Pinpoint the cell where the given text exists, returning its [x, y] midpoint coordinate. 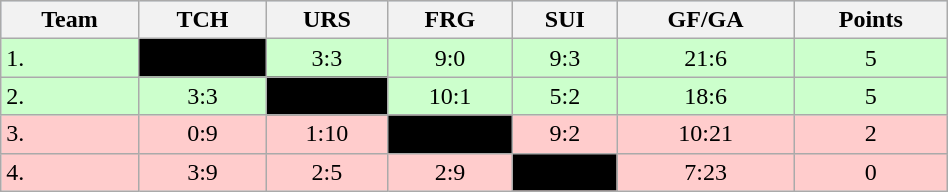
0 [870, 172]
TCH [202, 20]
2:5 [327, 172]
9:3 [565, 58]
0:9 [202, 134]
10:21 [706, 134]
3. [70, 134]
2. [70, 96]
URS [327, 20]
FRG [450, 20]
18:6 [706, 96]
7:23 [706, 172]
10:1 [450, 96]
4. [70, 172]
Points [870, 20]
5:2 [565, 96]
2 [870, 134]
1:10 [327, 134]
2:9 [450, 172]
3:9 [202, 172]
GF/GA [706, 20]
1. [70, 58]
9:0 [450, 58]
SUI [565, 20]
9:2 [565, 134]
Team [70, 20]
21:6 [706, 58]
